Output the (X, Y) coordinate of the center of the cell containing the given text.  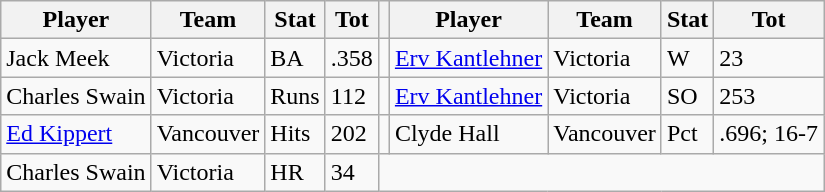
202 (352, 134)
112 (352, 96)
.696; 16-7 (769, 134)
34 (352, 172)
Runs (295, 96)
BA (295, 58)
Ed Kippert (76, 134)
Pct (687, 134)
.358 (352, 58)
23 (769, 58)
W (687, 58)
HR (295, 172)
SO (687, 96)
Clyde Hall (468, 134)
Jack Meek (76, 58)
253 (769, 96)
Hits (295, 134)
